Output the [x, y] coordinate of the center of the cell containing the given text.  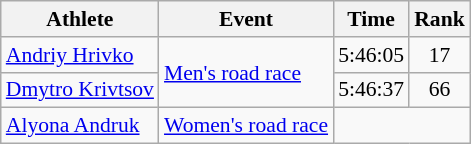
Men's road race [246, 72]
Andriy Hrivko [80, 55]
66 [440, 90]
Rank [440, 19]
5:46:37 [371, 90]
Alyona Andruk [80, 126]
Women's road race [246, 126]
5:46:05 [371, 55]
Athlete [80, 19]
17 [440, 55]
Event [246, 19]
Dmytro Krivtsov [80, 90]
Time [371, 19]
